Locate the cell with the specified text and output its (X, Y) center coordinate. 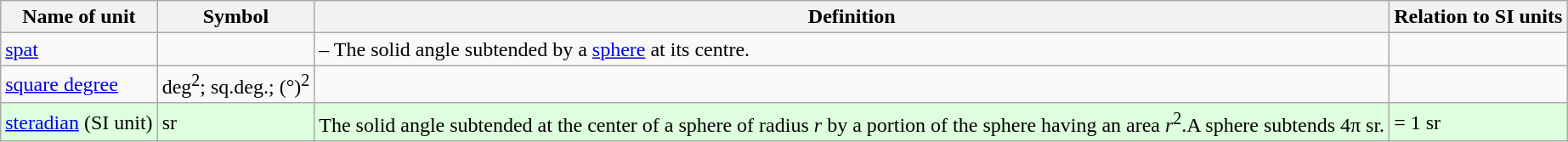
deg2; sq.deg.; (°)2 (236, 85)
steradian (SI unit) (79, 122)
Symbol (236, 17)
Relation to SI units (1479, 17)
The solid angle subtended at the center of a sphere of radius r by a portion of the sphere having an area r2.A sphere subtends 4π sr. (852, 122)
square degree (79, 85)
sr (236, 122)
= 1 sr (1479, 122)
Name of unit (79, 17)
spat (79, 49)
Definition (852, 17)
– The solid angle subtended by a sphere at its centre. (852, 49)
